Detect which cell encompasses the target text, then output its [X, Y] center coordinate. 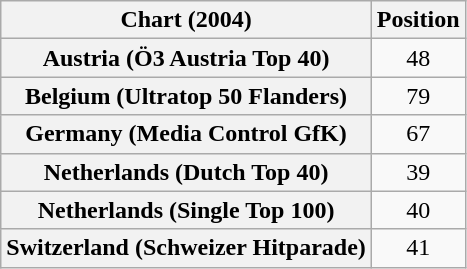
41 [418, 248]
40 [418, 210]
Position [418, 20]
79 [418, 96]
39 [418, 172]
Germany (Media Control GfK) [186, 134]
48 [418, 58]
Switzerland (Schweizer Hitparade) [186, 248]
Chart (2004) [186, 20]
67 [418, 134]
Belgium (Ultratop 50 Flanders) [186, 96]
Austria (Ö3 Austria Top 40) [186, 58]
Netherlands (Single Top 100) [186, 210]
Netherlands (Dutch Top 40) [186, 172]
